Return [X, Y] of the center of cell containing provided text 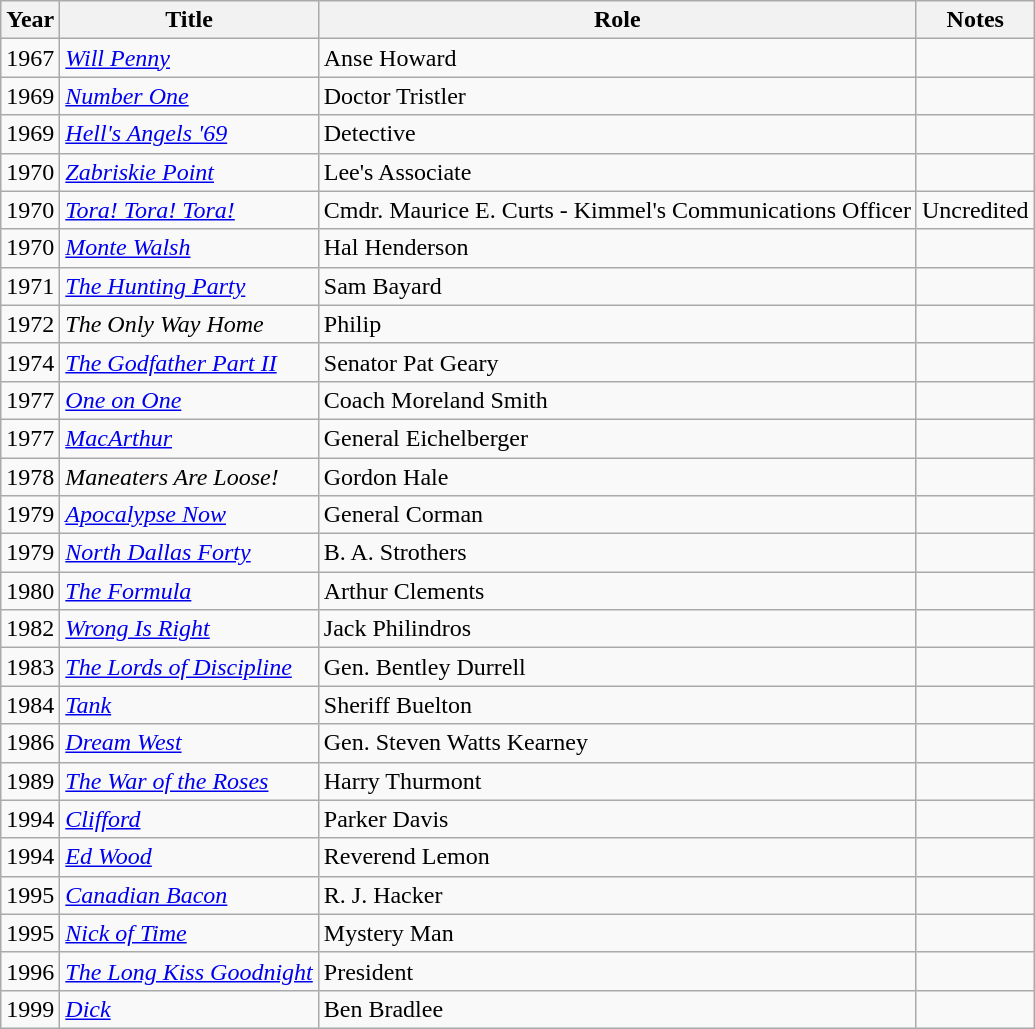
Sheriff Buelton [617, 705]
1982 [30, 629]
Clifford [189, 819]
The Formula [189, 591]
Doctor Tristler [617, 96]
Year [30, 20]
General Corman [617, 515]
Dream West [189, 743]
1989 [30, 781]
1971 [30, 286]
Gordon Hale [617, 477]
Philip [617, 324]
Wrong Is Right [189, 629]
MacArthur [189, 438]
1978 [30, 477]
One on One [189, 400]
Tank [189, 705]
Nick of Time [189, 933]
1972 [30, 324]
Coach Moreland Smith [617, 400]
The Long Kiss Goodnight [189, 971]
Harry Thurmont [617, 781]
Role [617, 20]
Reverend Lemon [617, 857]
1967 [30, 58]
The War of the Roses [189, 781]
Number One [189, 96]
Gen. Steven Watts Kearney [617, 743]
Jack Philindros [617, 629]
1983 [30, 667]
Hell's Angels '69 [189, 134]
The Hunting Party [189, 286]
1986 [30, 743]
Apocalypse Now [189, 515]
The Only Way Home [189, 324]
Monte Walsh [189, 248]
1980 [30, 591]
Lee's Associate [617, 172]
The Lords of Discipline [189, 667]
The Godfather Part II [189, 362]
Mystery Man [617, 933]
Parker Davis [617, 819]
Detective [617, 134]
Uncredited [975, 210]
Hal Henderson [617, 248]
Dick [189, 1009]
Ed Wood [189, 857]
Canadian Bacon [189, 895]
1999 [30, 1009]
Notes [975, 20]
Ben Bradlee [617, 1009]
Title [189, 20]
Arthur Clements [617, 591]
Maneaters Are Loose! [189, 477]
Anse Howard [617, 58]
President [617, 971]
Tora! Tora! Tora! [189, 210]
1974 [30, 362]
Cmdr. Maurice E. Curts - Kimmel's Communications Officer [617, 210]
Will Penny [189, 58]
Gen. Bentley Durrell [617, 667]
1996 [30, 971]
General Eichelberger [617, 438]
R. J. Hacker [617, 895]
Sam Bayard [617, 286]
B. A. Strothers [617, 553]
Senator Pat Geary [617, 362]
1984 [30, 705]
Zabriskie Point [189, 172]
North Dallas Forty [189, 553]
